Extract the (x, y) coordinate from the center of the cell holding the provided text.  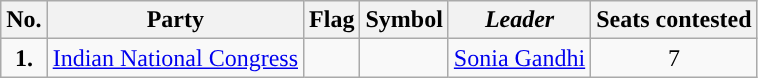
Indian National Congress (175, 58)
Seats contested (674, 20)
Symbol (404, 20)
Sonia Gandhi (519, 58)
7 (674, 58)
Leader (519, 20)
1. (24, 58)
Flag (332, 20)
Party (175, 20)
No. (24, 20)
